Output the [x, y] coordinate of the center of the cell containing the given text.  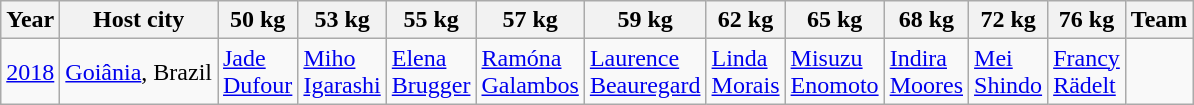
LaurenceBeauregard [645, 72]
53 kg [342, 20]
76 kg [1087, 20]
JadeDufour [258, 72]
Team [1159, 20]
59 kg [645, 20]
FrancyRädelt [1087, 72]
2018 [30, 72]
50 kg [258, 20]
57 kg [530, 20]
MeiShindo [1008, 72]
62 kg [746, 20]
ElenaBrugger [431, 72]
LindaMorais [746, 72]
IndiraMoores [926, 72]
65 kg [834, 20]
68 kg [926, 20]
MihoIgarashi [342, 72]
Year [30, 20]
55 kg [431, 20]
Goiânia, Brazil [139, 72]
MisuzuEnomoto [834, 72]
Host city [139, 20]
RamónaGalambos [530, 72]
72 kg [1008, 20]
